Output the [x, y] coordinate of the center of the cell containing the given text.  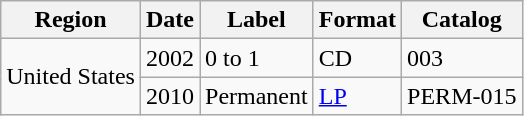
0 to 1 [257, 58]
PERM-015 [462, 96]
Date [170, 20]
2002 [170, 58]
Permanent [257, 96]
003 [462, 58]
CD [357, 58]
United States [71, 77]
LP [357, 96]
Region [71, 20]
2010 [170, 96]
Label [257, 20]
Format [357, 20]
Catalog [462, 20]
